Capture the cell that displays the provided text and extract its [x, y] central coordinate. 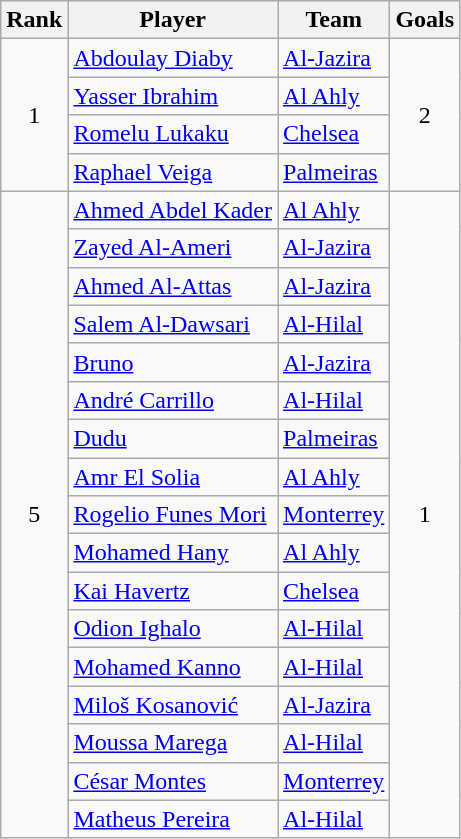
Bruno [173, 362]
Salem Al-Dawsari [173, 324]
Mohamed Hany [173, 553]
Miloš Kosanović [173, 705]
Amr El Solia [173, 477]
2 [425, 115]
Dudu [173, 438]
Zayed Al-Ameri [173, 248]
André Carrillo [173, 400]
Moussa Marega [173, 743]
Mohamed Kanno [173, 667]
Ahmed Al-Attas [173, 286]
Matheus Pereira [173, 819]
Ahmed Abdel Kader [173, 210]
Rogelio Funes Mori [173, 515]
Abdoulay Diaby [173, 58]
Team [334, 20]
Raphael Veiga [173, 172]
Player [173, 20]
César Montes [173, 781]
Rank [34, 20]
Romelu Lukaku [173, 134]
Yasser Ibrahim [173, 96]
Kai Havertz [173, 591]
Odion Ighalo [173, 629]
5 [34, 514]
Goals [425, 20]
